Pinpoint the cell where the given text exists, returning its [X, Y] midpoint coordinate. 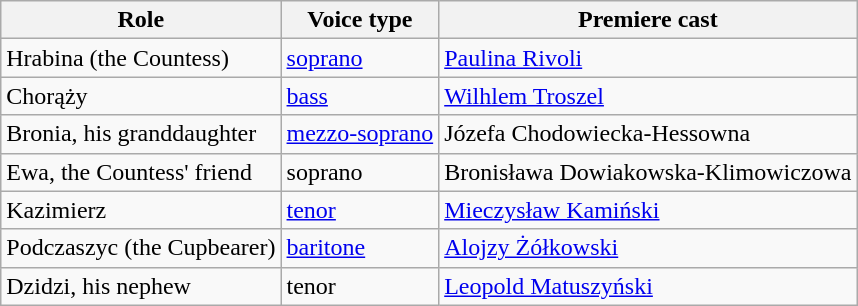
Alojzy Żółkowski [648, 248]
Podczaszyc (the Cupbearer) [141, 248]
Bronisława Dowiakowska-Klimowiczowa [648, 172]
Bronia, his granddaughter [141, 134]
Kazimierz [141, 210]
Ewa, the Countess' friend [141, 172]
Chorąży [141, 96]
baritone [360, 248]
Mieczysław Kamiński [648, 210]
Dzidzi, his nephew [141, 286]
Józefa Chodowiecka-Hessowna [648, 134]
Hrabina (the Countess) [141, 58]
Paulina Rivoli [648, 58]
mezzo-soprano [360, 134]
bass [360, 96]
Premiere cast [648, 20]
Wilhlem Troszel [648, 96]
Role [141, 20]
Leopold Matuszyński [648, 286]
Voice type [360, 20]
